Detect which cell encompasses the target text, then output its (X, Y) center coordinate. 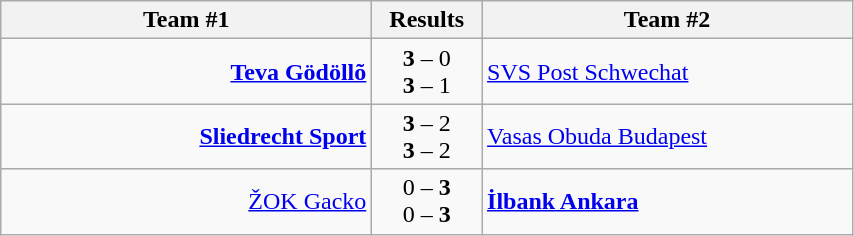
0 – 3 0 – 3 (427, 202)
Team #2 (668, 20)
Teva Gödöllõ (186, 72)
3 – 2 3 – 2 (427, 136)
3 – 0 3 – 1 (427, 72)
SVS Post Schwechat (668, 72)
Vasas Obuda Budapest (668, 136)
Team #1 (186, 20)
ŽOK Gacko (186, 202)
İlbank Ankara (668, 202)
Sliedrecht Sport (186, 136)
Results (427, 20)
